Extract the [X, Y] coordinate from the center of the cell holding the provided text.  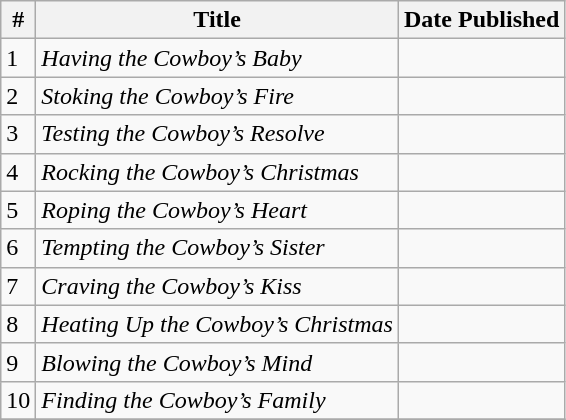
Having the Cowboy’s Baby [218, 58]
7 [18, 286]
Craving the Cowboy’s Kiss [218, 286]
5 [18, 210]
1 [18, 58]
Heating Up the Cowboy’s Christmas [218, 324]
3 [18, 134]
Testing the Cowboy’s Resolve [218, 134]
# [18, 20]
Tempting the Cowboy’s Sister [218, 248]
8 [18, 324]
Stoking the Cowboy’s Fire [218, 96]
6 [18, 248]
Title [218, 20]
Date Published [481, 20]
2 [18, 96]
9 [18, 362]
Roping the Cowboy’s Heart [218, 210]
Rocking the Cowboy’s Christmas [218, 172]
Finding the Cowboy’s Family [218, 400]
10 [18, 400]
4 [18, 172]
Blowing the Cowboy’s Mind [218, 362]
